Capture the cell that displays the provided text and extract its [X, Y] central coordinate. 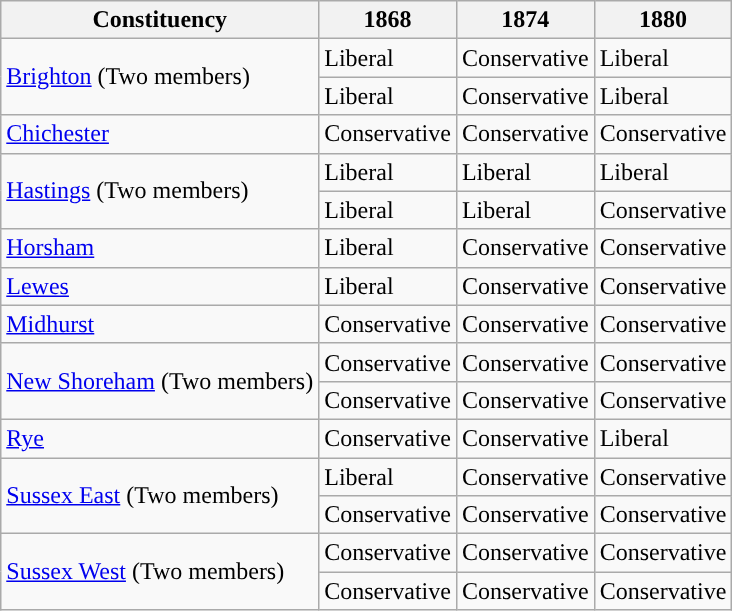
Constituency [160, 20]
New Shoreham (Two members) [160, 381]
1868 [388, 20]
Brighton (Two members) [160, 77]
Midhurst [160, 324]
Lewes [160, 286]
Rye [160, 438]
Sussex West (Two members) [160, 572]
1880 [663, 20]
Chichester [160, 134]
Sussex East (Two members) [160, 496]
Hastings (Two members) [160, 191]
1874 [525, 20]
Horsham [160, 248]
